Capture the cell that displays the provided text and extract its [X, Y] central coordinate. 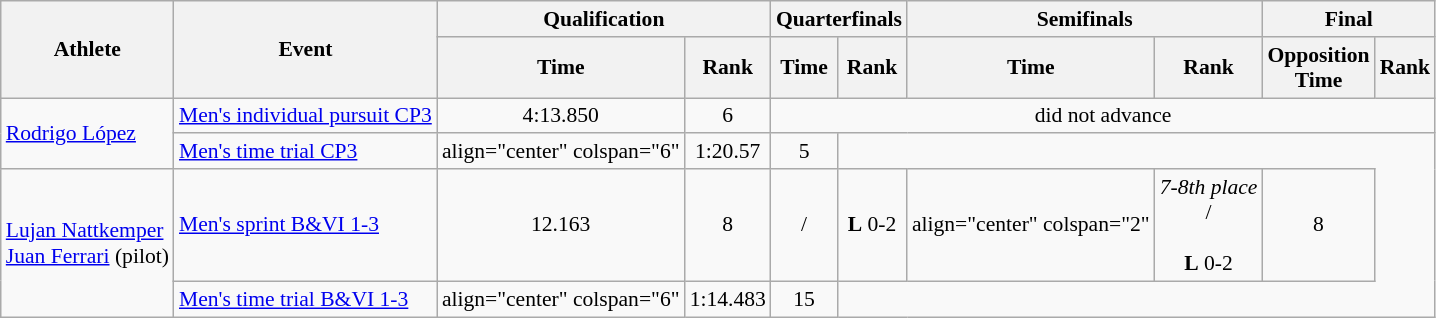
align="center" colspan="2" [1031, 225]
4:13.850 [561, 116]
Athlete [88, 50]
1:14.483 [728, 299]
Men's time trial B&VI 1-3 [306, 299]
Lujan Nattkemper Juan Ferrari (pilot) [88, 243]
Men's sprint B&VI 1-3 [306, 225]
5 [804, 152]
Men's individual pursuit CP3 [306, 116]
L 0-2 [872, 225]
12.163 [561, 225]
Semifinals [1085, 19]
Men's time trial CP3 [306, 152]
Rodrigo López [88, 134]
did not advance [1103, 116]
Qualification [604, 19]
6 [728, 116]
Final [1348, 19]
Quarterfinals [839, 19]
15 [804, 299]
1:20.57 [728, 152]
/ [804, 225]
OppositionTime [1318, 68]
7-8th place /L 0-2 [1209, 225]
Event [306, 50]
